Locate the cell with the specified text and output its (X, Y) center coordinate. 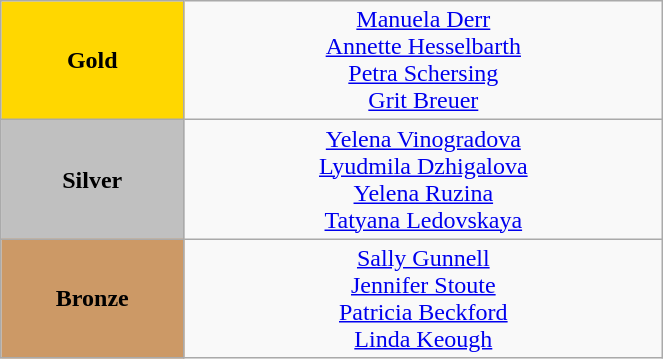
Sally GunnellJennifer StoutePatricia BeckfordLinda Keough (424, 298)
Manuela DerrAnnette HesselbarthPetra SchersingGrit Breuer (424, 60)
Gold (92, 60)
Yelena VinogradovaLyudmila DzhigalovaYelena RuzinaTatyana Ledovskaya (424, 180)
Bronze (92, 298)
Silver (92, 180)
